Detect which cell encompasses the target text, then output its (x, y) center coordinate. 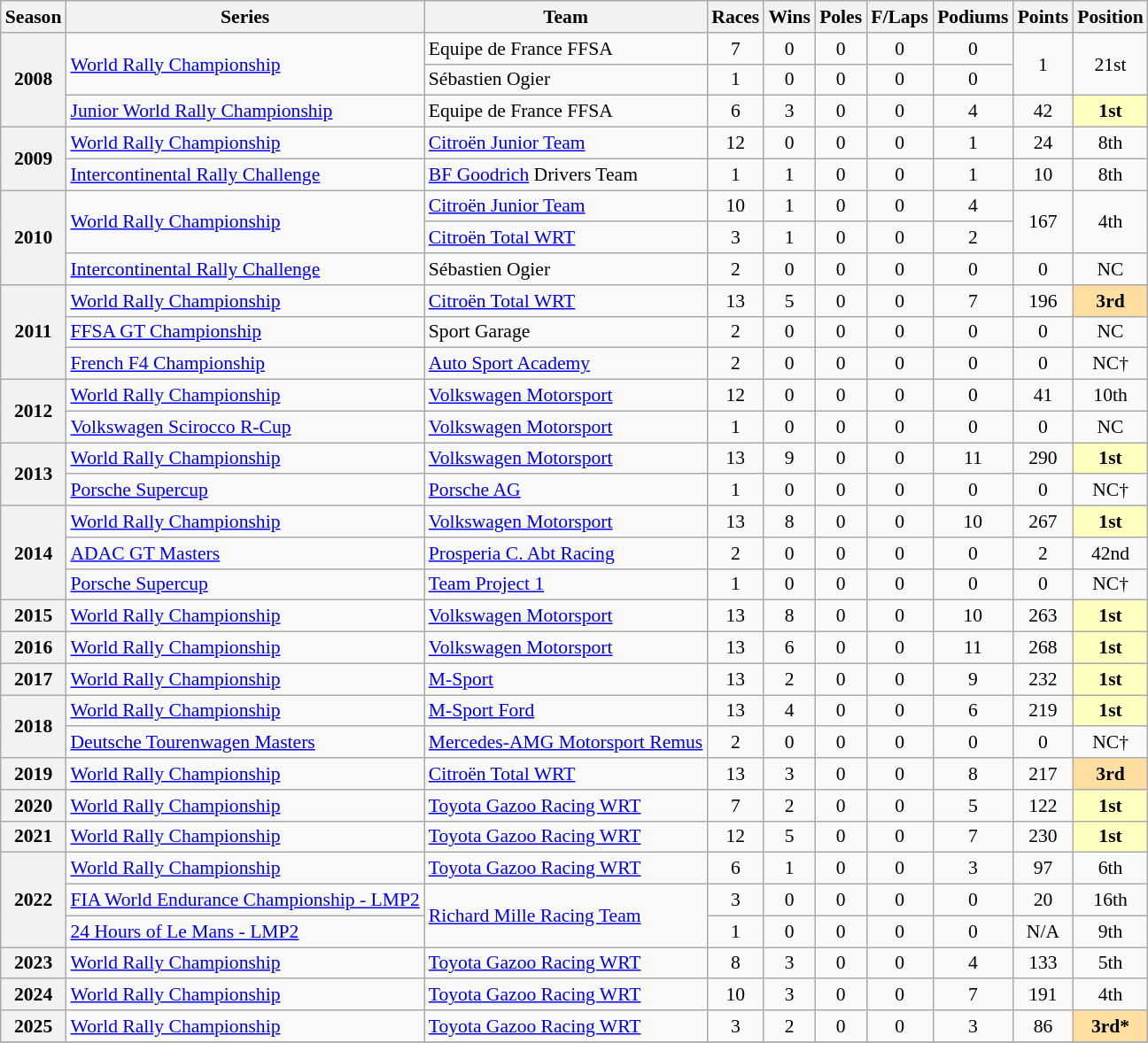
F/Laps (900, 17)
Points (1043, 17)
167 (1043, 221)
2017 (34, 679)
2019 (34, 774)
Series (244, 17)
5th (1110, 963)
Team Project 1 (565, 584)
Volkswagen Scirocco R-Cup (244, 427)
232 (1043, 679)
2022 (34, 900)
122 (1043, 806)
Junior World Rally Championship (244, 112)
2023 (34, 963)
2012 (34, 411)
Races (735, 17)
FFSA GT Championship (244, 332)
20 (1043, 900)
French F4 Championship (244, 364)
41 (1043, 396)
191 (1043, 995)
Season (34, 17)
Sport Garage (565, 332)
Podiums (973, 17)
Auto Sport Academy (565, 364)
FIA World Endurance Championship - LMP2 (244, 900)
2009 (34, 159)
196 (1043, 301)
9th (1110, 931)
2013 (34, 475)
2021 (34, 837)
Poles (841, 17)
2024 (34, 995)
ADAC GT Masters (244, 553)
M-Sport (565, 679)
Deutsche Tourenwagen Masters (244, 743)
Richard Mille Racing Team (565, 916)
2015 (34, 616)
M-Sport Ford (565, 711)
133 (1043, 963)
267 (1043, 521)
Wins (789, 17)
6th (1110, 869)
2025 (34, 1026)
2020 (34, 806)
290 (1043, 459)
21st (1110, 64)
Mercedes-AMG Motorsport Remus (565, 743)
42nd (1110, 553)
219 (1043, 711)
2016 (34, 648)
16th (1110, 900)
2014 (34, 552)
BF Goodrich Drivers Team (565, 174)
Position (1110, 17)
2011 (34, 333)
97 (1043, 869)
Prosperia C. Abt Racing (565, 553)
24 (1043, 143)
Team (565, 17)
2010 (34, 237)
24 Hours of Le Mans - LMP2 (244, 931)
268 (1043, 648)
42 (1043, 112)
2018 (34, 726)
2008 (34, 80)
10th (1110, 396)
217 (1043, 774)
263 (1043, 616)
86 (1043, 1026)
230 (1043, 837)
3rd* (1110, 1026)
N/A (1043, 931)
Porsche AG (565, 491)
